Search for the cell housing the specified text and yield its [x, y] center coordinate. 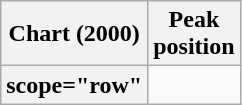
Chart (2000) [74, 34]
Peakposition [194, 34]
scope="row" [74, 85]
